Scan for the cell matching the given text and deliver its [X, Y] coordinate at center. 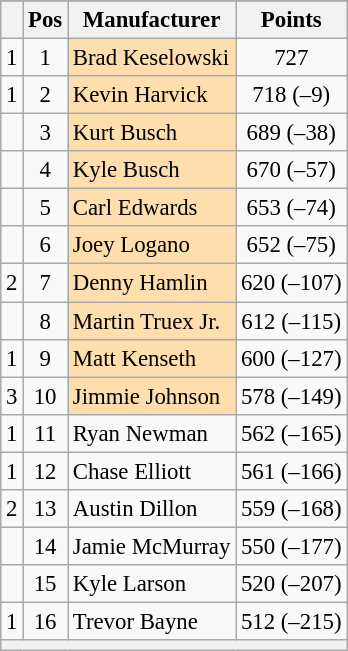
512 (–215) [292, 621]
718 (–9) [292, 95]
559 (–168) [292, 509]
Kyle Larson [152, 584]
Points [292, 20]
Pos [46, 20]
Martin Truex Jr. [152, 321]
Jamie McMurray [152, 546]
14 [46, 546]
550 (–177) [292, 546]
562 (–165) [292, 433]
Kyle Busch [152, 170]
13 [46, 509]
7 [46, 283]
578 (–149) [292, 396]
11 [46, 433]
Carl Edwards [152, 208]
561 (–166) [292, 471]
600 (–127) [292, 358]
5 [46, 208]
Austin Dillon [152, 509]
Matt Kenseth [152, 358]
12 [46, 471]
Ryan Newman [152, 433]
Manufacturer [152, 20]
612 (–115) [292, 321]
689 (–38) [292, 133]
Joey Logano [152, 245]
4 [46, 170]
Jimmie Johnson [152, 396]
Kevin Harvick [152, 95]
Trevor Bayne [152, 621]
16 [46, 621]
Kurt Busch [152, 133]
520 (–207) [292, 584]
10 [46, 396]
653 (–74) [292, 208]
620 (–107) [292, 283]
15 [46, 584]
Brad Keselowski [152, 58]
8 [46, 321]
727 [292, 58]
Denny Hamlin [152, 283]
9 [46, 358]
652 (–75) [292, 245]
6 [46, 245]
670 (–57) [292, 170]
Chase Elliott [152, 471]
